Return the [x, y] coordinate for the center point of the cell that contains the specified text.  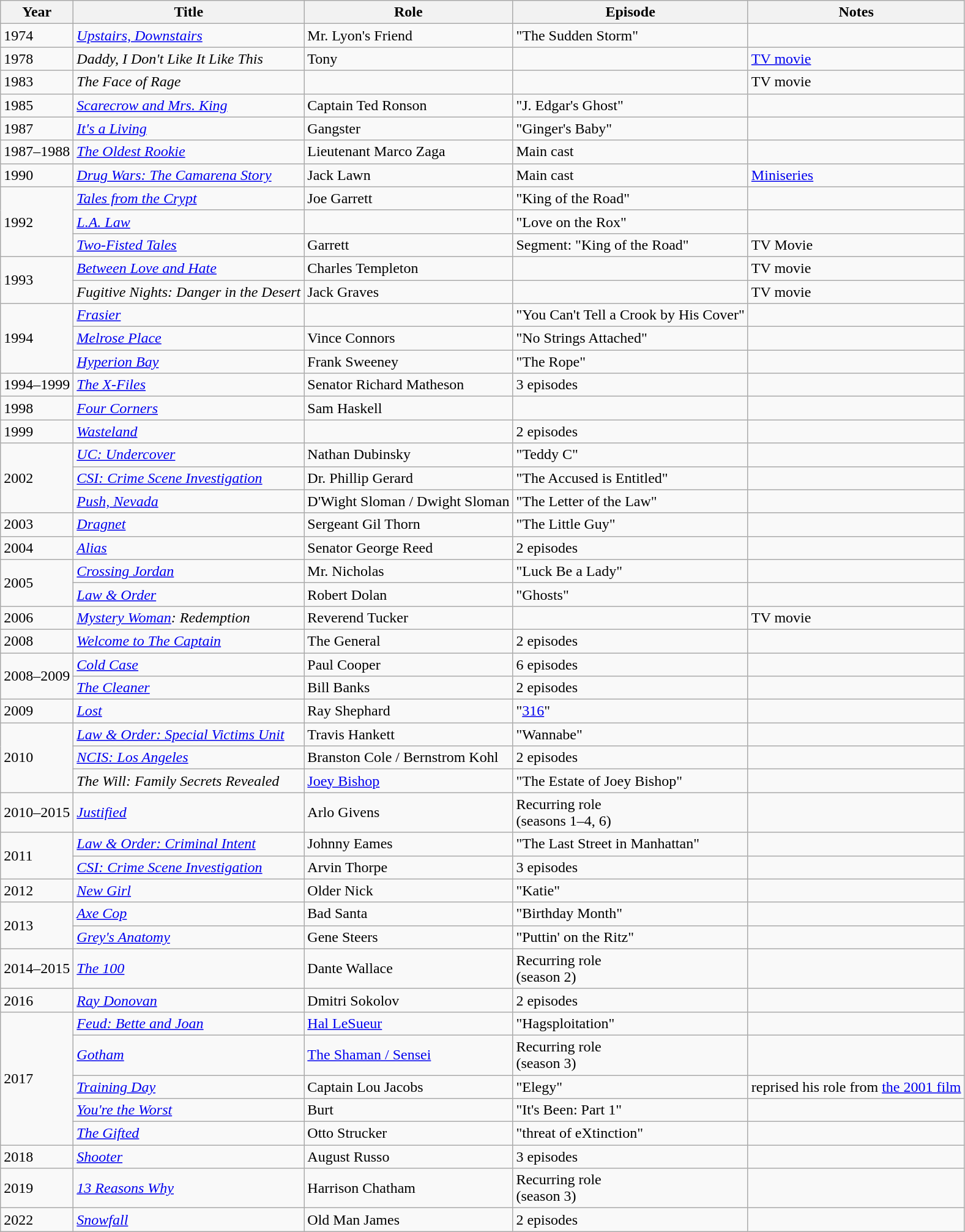
Hal LeSueur [409, 1023]
Daddy, I Don't Like It Like This [188, 59]
"The Sudden Storm" [630, 35]
The Gifted [188, 1133]
Bad Santa [409, 914]
Tales from the Crypt [188, 198]
"It's Been: Part 1" [630, 1110]
"The Estate of Joey Bishop" [630, 781]
NCIS: Los Angeles [188, 758]
August Russo [409, 1157]
Travis Hankett [409, 734]
2006 [37, 618]
The X-Files [188, 385]
"The Letter of the Law" [630, 501]
Justified [188, 813]
Ray Shephard [409, 711]
The Cleaner [188, 688]
Push, Nevada [188, 501]
Feud: Bette and Joan [188, 1023]
Mr. Lyon's Friend [409, 35]
2002 [37, 478]
Robert Dolan [409, 594]
Arlo Givens [409, 813]
"Love on the Rox" [630, 222]
2011 [37, 856]
1999 [37, 431]
Otto Strucker [409, 1133]
Nathan Dubinsky [409, 455]
2008 [37, 641]
"You Can't Tell a Crook by His Cover" [630, 315]
The Shaman / Sensei [409, 1055]
Gene Steers [409, 937]
Branston Cole / Bernstrom Kohl [409, 758]
Recurring role(seasons 1–4, 6) [630, 813]
Melrose Place [188, 338]
2003 [37, 525]
2019 [37, 1189]
Senator Richard Matheson [409, 385]
Title [188, 12]
1974 [37, 35]
1978 [37, 59]
2022 [37, 1220]
D'Wight Sloman / Dwight Sloman [409, 501]
"Ginger's Baby" [630, 129]
"The Rope" [630, 362]
Johnny Eames [409, 844]
"The Little Guy" [630, 525]
"The Accused is Entitled" [630, 478]
Recurring role(season 2) [630, 968]
"Ghosts" [630, 594]
Bill Banks [409, 688]
Frank Sweeney [409, 362]
"The Last Street in Manhattan" [630, 844]
2010–2015 [37, 813]
The Oldest Rookie [188, 152]
Frasier [188, 315]
1992 [37, 222]
1983 [37, 82]
2012 [37, 890]
1994–1999 [37, 385]
Role [409, 12]
"King of the Road" [630, 198]
"threat of eXtinction" [630, 1133]
2013 [37, 925]
6 episodes [630, 664]
Wasteland [188, 431]
reprised his role from the 2001 film [856, 1086]
Dante Wallace [409, 968]
Scarecrow and Mrs. King [188, 105]
Grey's Anatomy [188, 937]
Lost [188, 711]
Axe Cop [188, 914]
"Katie" [630, 890]
1994 [37, 338]
Dragnet [188, 525]
Burt [409, 1110]
The General [409, 641]
"Elegy" [630, 1086]
Two-Fisted Tales [188, 245]
Old Man James [409, 1220]
Year [37, 12]
Joey Bishop [409, 781]
Law & Order: Special Victims Unit [188, 734]
1998 [37, 408]
Reverend Tucker [409, 618]
Older Nick [409, 890]
Harrison Chatham [409, 1189]
Tony [409, 59]
2004 [37, 548]
2018 [37, 1157]
1990 [37, 175]
1987 [37, 129]
"Puttin' on the Ritz" [630, 937]
2014–2015 [37, 968]
Miniseries [856, 175]
Captain Ted Ronson [409, 105]
UC: Undercover [188, 455]
"No Strings Attached" [630, 338]
Dmitri Sokolov [409, 1000]
Snowfall [188, 1220]
L.A. Law [188, 222]
"Teddy C" [630, 455]
Law & Order: Criminal Intent [188, 844]
2010 [37, 758]
1987–1988 [37, 152]
Cold Case [188, 664]
Vince Connors [409, 338]
New Girl [188, 890]
Sam Haskell [409, 408]
The Face of Rage [188, 82]
Ray Donovan [188, 1000]
Between Love and Hate [188, 268]
Lieutenant Marco Zaga [409, 152]
2017 [37, 1078]
Sergeant Gil Thorn [409, 525]
Law & Order [188, 594]
13 Reasons Why [188, 1189]
Jack Lawn [409, 175]
Joe Garrett [409, 198]
It's a Living [188, 129]
Hyperion Bay [188, 362]
2016 [37, 1000]
Garrett [409, 245]
Gotham [188, 1055]
Upstairs, Downstairs [188, 35]
"Wannabe" [630, 734]
Fugitive Nights: Danger in the Desert [188, 292]
The Will: Family Secrets Revealed [188, 781]
2008–2009 [37, 676]
Crossing Jordan [188, 571]
The 100 [188, 968]
Mr. Nicholas [409, 571]
Segment: "King of the Road" [630, 245]
TV Movie [856, 245]
1993 [37, 280]
2009 [37, 711]
Gangster [409, 129]
Welcome to The Captain [188, 641]
Mystery Woman: Redemption [188, 618]
"316" [630, 711]
"Birthday Month" [630, 914]
Alias [188, 548]
Episode [630, 12]
Dr. Phillip Gerard [409, 478]
"J. Edgar's Ghost" [630, 105]
"Luck Be a Lady" [630, 571]
Arvin Thorpe [409, 867]
Shooter [188, 1157]
2005 [37, 583]
Four Corners [188, 408]
Training Day [188, 1086]
You're the Worst [188, 1110]
Charles Templeton [409, 268]
Paul Cooper [409, 664]
1985 [37, 105]
Drug Wars: The Camarena Story [188, 175]
Notes [856, 12]
Jack Graves [409, 292]
Captain Lou Jacobs [409, 1086]
Senator George Reed [409, 548]
"Hagsploitation" [630, 1023]
